Determine the [x, y] coordinate at the center of the cell enclosing the given text.  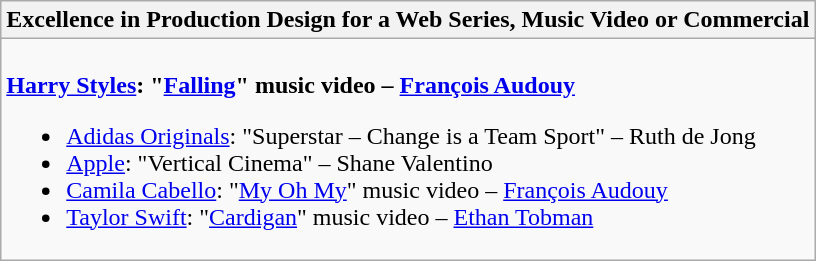
Excellence in Production Design for a Web Series, Music Video or Commercial [408, 20]
